From the cell containing the given text, extract its center point as (X, Y) coordinate. 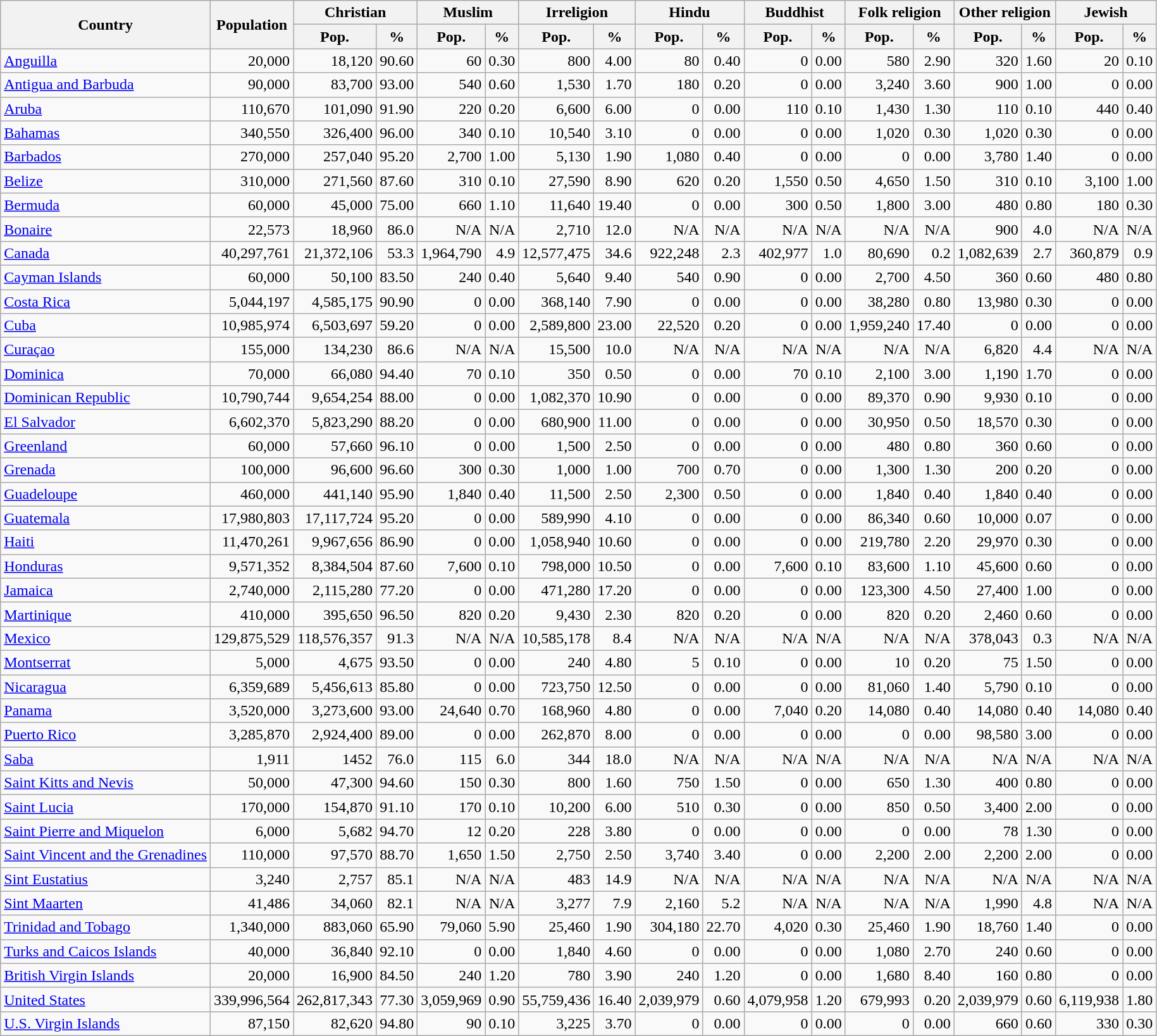
330 (1089, 1023)
Cuba (106, 326)
Curaçao (106, 350)
1,800 (879, 205)
340,550 (252, 133)
30,950 (879, 422)
2.90 (934, 61)
22,520 (669, 326)
29,970 (988, 542)
15,500 (557, 350)
7,040 (778, 711)
45,600 (988, 566)
5.90 (502, 927)
77.20 (397, 590)
4.10 (615, 518)
1,058,940 (557, 542)
40,297,761 (252, 253)
4.60 (615, 951)
2,115,280 (335, 590)
Sint Maarten (106, 903)
55,759,436 (557, 999)
80,690 (879, 253)
4,020 (778, 927)
Dominica (106, 374)
94.40 (397, 374)
19.40 (615, 205)
86.0 (397, 229)
5,000 (252, 662)
3.10 (615, 133)
170 (452, 807)
86.90 (397, 542)
Jewish (1106, 13)
262,870 (557, 735)
59.20 (397, 326)
24,640 (452, 711)
Montserrat (106, 662)
Barbados (106, 157)
850 (879, 807)
Costa Rica (106, 302)
310,000 (252, 181)
27,400 (988, 590)
Cayman Islands (106, 277)
10.0 (615, 350)
6,000 (252, 831)
Puerto Rico (106, 735)
2,100 (879, 374)
Trinidad and Tobago (106, 927)
United States (106, 999)
50,100 (335, 277)
Mexico (106, 638)
Bermuda (106, 205)
96,600 (335, 470)
98,580 (988, 735)
680,900 (557, 422)
110,670 (252, 109)
9,654,254 (335, 398)
36,840 (335, 951)
580 (879, 61)
10.50 (615, 566)
Belize (106, 181)
17,980,803 (252, 518)
12 (452, 831)
8,384,504 (335, 566)
British Virgin Islands (106, 975)
11,500 (557, 494)
34.6 (615, 253)
16.40 (615, 999)
1,650 (452, 855)
798,000 (557, 566)
460,000 (252, 494)
93.50 (397, 662)
75 (988, 662)
82,620 (335, 1023)
66,080 (335, 374)
8.4 (615, 638)
5,823,290 (335, 422)
360,879 (1089, 253)
10,540 (557, 133)
3,059,969 (452, 999)
45,000 (335, 205)
Jamaica (106, 590)
219,780 (879, 542)
1,340,000 (252, 927)
Saint Vincent and the Grenadines (106, 855)
2.3 (724, 253)
53.3 (397, 253)
20 (1089, 61)
3,277 (557, 903)
10,000 (988, 518)
90 (452, 1023)
3,273,600 (335, 711)
378,043 (988, 638)
271,560 (335, 181)
Antigua and Barbuda (106, 85)
6,820 (988, 350)
4,079,958 (778, 999)
18,570 (988, 422)
1,082,639 (988, 253)
El Salvador (106, 422)
4.0 (1039, 229)
1,550 (778, 181)
4,650 (879, 181)
85.80 (397, 686)
10.90 (615, 398)
589,990 (557, 518)
3.80 (615, 831)
0.2 (934, 253)
21,372,106 (335, 253)
Sint Eustatius (106, 879)
94.80 (397, 1023)
410,000 (252, 614)
12.0 (615, 229)
88.00 (397, 398)
155,000 (252, 350)
60 (452, 61)
90.90 (397, 302)
118,576,357 (335, 638)
14.9 (615, 879)
2,750 (557, 855)
3.90 (615, 975)
6,602,370 (252, 422)
6,119,938 (1089, 999)
Martinique (106, 614)
1,500 (557, 446)
160 (988, 975)
96.60 (397, 470)
2,160 (669, 903)
679,993 (879, 999)
471,280 (557, 590)
83.50 (397, 277)
650 (879, 783)
1,000 (557, 470)
96.10 (397, 446)
123,300 (879, 590)
395,650 (335, 614)
344 (557, 759)
82.1 (397, 903)
17.40 (934, 326)
200 (988, 470)
3,400 (988, 807)
Population (252, 25)
3,740 (669, 855)
90,000 (252, 85)
400 (988, 783)
79,060 (452, 927)
10.60 (615, 542)
1,959,240 (879, 326)
65.90 (397, 927)
Dominican Republic (106, 398)
1,530 (557, 85)
57,660 (335, 446)
510 (669, 807)
Saint Kitts and Nevis (106, 783)
7.9 (615, 903)
96.00 (397, 133)
Guatemala (106, 518)
76.0 (397, 759)
1.0 (829, 253)
10,585,178 (557, 638)
6.0 (502, 759)
6,359,689 (252, 686)
Buddhist (795, 13)
4,675 (335, 662)
6,600 (557, 109)
4.4 (1039, 350)
129,875,529 (252, 638)
Guadeloupe (106, 494)
5,640 (557, 277)
3.40 (724, 855)
2.30 (615, 614)
1,082,370 (557, 398)
3,520,000 (252, 711)
4.00 (615, 61)
17.20 (615, 590)
18.0 (615, 759)
Greenland (106, 446)
7.90 (615, 302)
620 (669, 181)
3,225 (557, 1023)
2,710 (557, 229)
440 (1089, 109)
9,430 (557, 614)
12.50 (615, 686)
2.20 (934, 542)
100,000 (252, 470)
4.9 (502, 253)
1,430 (879, 109)
Turks and Caicos Islands (106, 951)
3,285,870 (252, 735)
154,870 (335, 807)
89,370 (879, 398)
91.90 (397, 109)
5.2 (724, 903)
320 (988, 61)
1452 (335, 759)
34,060 (335, 903)
257,040 (335, 157)
47,300 (335, 783)
922,248 (669, 253)
441,140 (335, 494)
84.50 (397, 975)
10 (879, 662)
17,117,724 (335, 518)
115 (452, 759)
18,960 (335, 229)
8.00 (615, 735)
368,140 (557, 302)
Anguilla (106, 61)
228 (557, 831)
80 (669, 61)
10,200 (557, 807)
Hindu (690, 13)
Saint Lucia (106, 807)
Irreligion (577, 13)
Other religion (1005, 13)
18,120 (335, 61)
2,589,800 (557, 326)
4,585,175 (335, 302)
89.00 (397, 735)
22,573 (252, 229)
339,996,564 (252, 999)
1,964,790 (452, 253)
41,486 (252, 903)
4.8 (1039, 903)
87,150 (252, 1023)
77.30 (397, 999)
326,400 (335, 133)
Haiti (106, 542)
2,740,000 (252, 590)
11,640 (557, 205)
0.3 (1039, 638)
5,790 (988, 686)
340 (452, 133)
780 (557, 975)
723,750 (557, 686)
91.10 (397, 807)
402,977 (778, 253)
Country (106, 25)
11.00 (615, 422)
27,590 (557, 181)
2,460 (988, 614)
22.70 (724, 927)
3,100 (1089, 181)
2,757 (335, 879)
483 (557, 879)
2.70 (934, 951)
883,060 (335, 927)
304,180 (669, 927)
Bonaire (106, 229)
0.07 (1039, 518)
2,924,400 (335, 735)
134,230 (335, 350)
92.10 (397, 951)
10,985,974 (252, 326)
96.50 (397, 614)
75.00 (397, 205)
5,456,613 (335, 686)
13,980 (988, 302)
U.S. Virgin Islands (106, 1023)
262,817,343 (335, 999)
2.7 (1039, 253)
3.70 (615, 1023)
88.20 (397, 422)
Honduras (106, 566)
1,300 (879, 470)
8.40 (934, 975)
3.60 (934, 85)
91.3 (397, 638)
9,930 (988, 398)
Saint Pierre and Miquelon (106, 831)
1.80 (1140, 999)
70,000 (252, 374)
2,300 (669, 494)
6,503,697 (335, 326)
95.90 (397, 494)
90.60 (397, 61)
0.9 (1140, 253)
Panama (106, 711)
Bahamas (106, 133)
1,680 (879, 975)
23.00 (615, 326)
12,577,475 (557, 253)
94.60 (397, 783)
750 (669, 783)
3,780 (988, 157)
350 (557, 374)
18,760 (988, 927)
168,960 (557, 711)
Grenada (106, 470)
110,000 (252, 855)
170,000 (252, 807)
270,000 (252, 157)
1,190 (988, 374)
40,000 (252, 951)
5,044,197 (252, 302)
86,340 (879, 518)
94.70 (397, 831)
16,900 (335, 975)
5,130 (557, 157)
220 (452, 109)
5 (669, 662)
1,990 (988, 903)
86.6 (397, 350)
38,280 (879, 302)
700 (669, 470)
Christian (356, 13)
Nicaragua (106, 686)
78 (988, 831)
101,090 (335, 109)
Aruba (106, 109)
Folk religion (900, 13)
97,570 (335, 855)
8.90 (615, 181)
50,000 (252, 783)
5,682 (335, 831)
85.1 (397, 879)
81,060 (879, 686)
88.70 (397, 855)
Muslim (468, 13)
9,967,656 (335, 542)
83,700 (335, 85)
10,790,744 (252, 398)
11,470,261 (252, 542)
150 (452, 783)
Canada (106, 253)
9,571,352 (252, 566)
9.40 (615, 277)
Saba (106, 759)
83,600 (879, 566)
1,911 (252, 759)
